Determine the (x, y) coordinate at the center of the cell enclosing the given text.  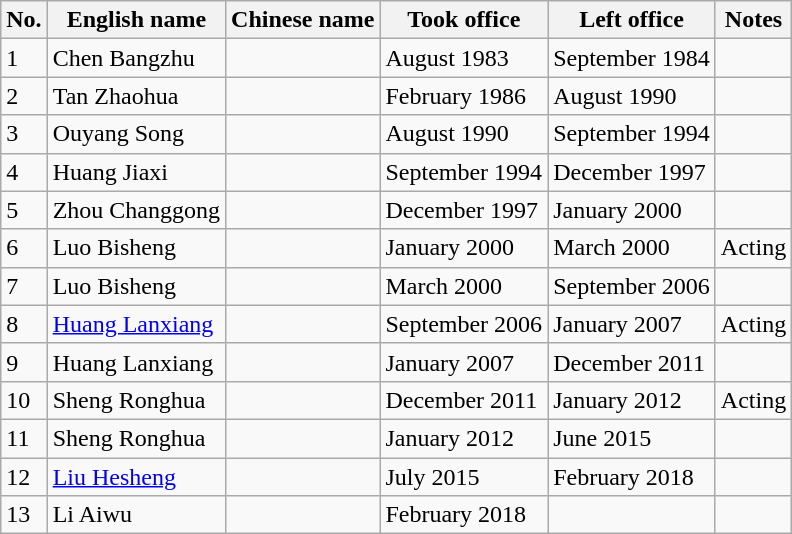
August 1983 (464, 58)
5 (24, 210)
Ouyang Song (136, 134)
Chen Bangzhu (136, 58)
Chinese name (303, 20)
11 (24, 438)
13 (24, 515)
3 (24, 134)
9 (24, 362)
1 (24, 58)
6 (24, 248)
Huang Jiaxi (136, 172)
7 (24, 286)
Notes (753, 20)
Liu Hesheng (136, 477)
February 1986 (464, 96)
2 (24, 96)
Took office (464, 20)
Tan Zhaohua (136, 96)
July 2015 (464, 477)
Li Aiwu (136, 515)
12 (24, 477)
Left office (632, 20)
September 1984 (632, 58)
English name (136, 20)
No. (24, 20)
10 (24, 400)
8 (24, 324)
4 (24, 172)
June 2015 (632, 438)
Zhou Changgong (136, 210)
